Detect which cell encompasses the target text, then output its [x, y] center coordinate. 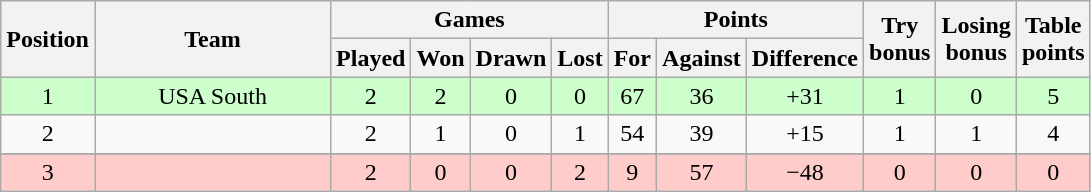
For [632, 58]
Position [48, 39]
4 [1053, 134]
57 [702, 172]
+31 [804, 96]
−48 [804, 172]
Lost [580, 58]
Games [470, 20]
Table points [1053, 39]
USA South [212, 96]
+15 [804, 134]
Drawn [511, 58]
39 [702, 134]
Team [212, 39]
Won [440, 58]
Losing bonus [976, 39]
3 [48, 172]
36 [702, 96]
Against [702, 58]
Played [371, 58]
Try bonus [900, 39]
54 [632, 134]
5 [1053, 96]
Difference [804, 58]
Points [736, 20]
9 [632, 172]
67 [632, 96]
